Detect which cell encompasses the target text, then output its [x, y] center coordinate. 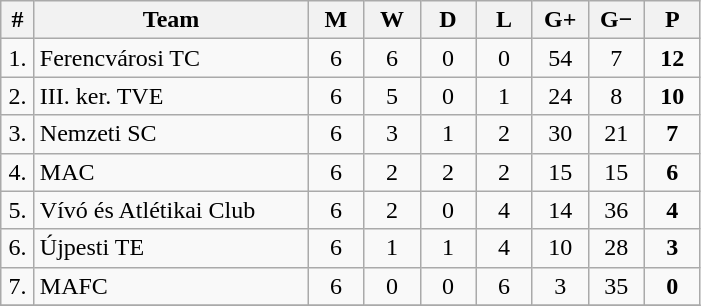
36 [616, 210]
Nemzeti SC [171, 134]
M [336, 20]
2. [18, 96]
12 [672, 58]
1. [18, 58]
G+ [560, 20]
# [18, 20]
54 [560, 58]
III. ker. TVE [171, 96]
P [672, 20]
28 [616, 248]
Vívó és Atlétikai Club [171, 210]
MAC [171, 172]
G− [616, 20]
Ferencvárosi TC [171, 58]
Újpesti TE [171, 248]
5 [392, 96]
8 [616, 96]
35 [616, 286]
L [504, 20]
14 [560, 210]
MAFC [171, 286]
24 [560, 96]
3. [18, 134]
Team [171, 20]
4. [18, 172]
W [392, 20]
7. [18, 286]
30 [560, 134]
21 [616, 134]
D [448, 20]
6. [18, 248]
5. [18, 210]
